Find where the given text appears and provide that cell's center as (x, y) coordinate. 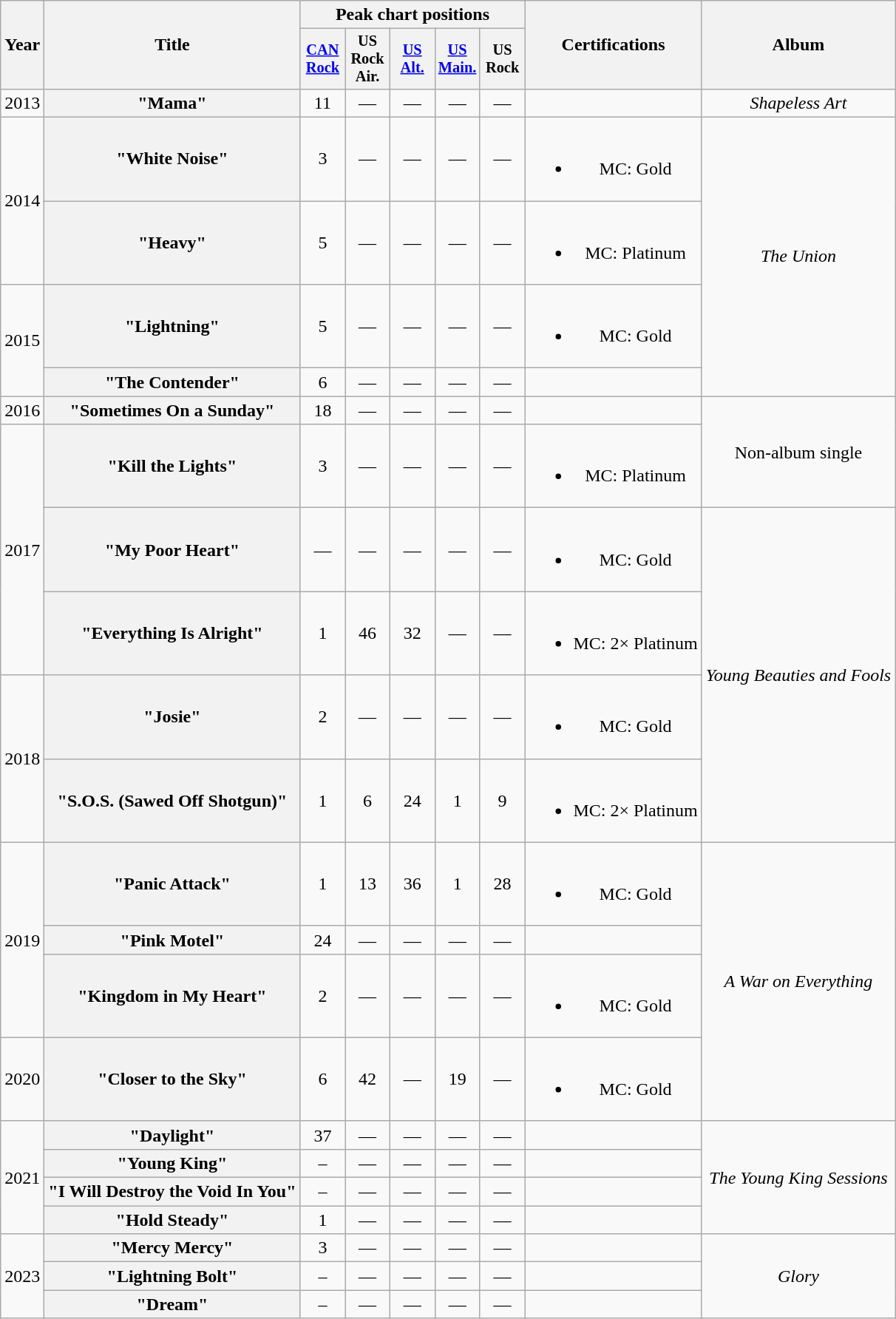
2021 (22, 1177)
"My Poor Heart" (172, 550)
"Lightning Bolt" (172, 1276)
"Dream" (172, 1304)
13 (368, 884)
"S.O.S. (Sawed Off Shotgun)" (172, 800)
"Josie" (172, 717)
42 (368, 1079)
"Pink Motel" (172, 940)
"Daylight" (172, 1135)
18 (322, 410)
"Sometimes On a Sunday" (172, 410)
2023 (22, 1276)
Peak chart positions (413, 15)
Title (172, 45)
Young Beauties and Fools (798, 675)
Shapeless Art (798, 103)
"Young King" (172, 1163)
"Heavy" (172, 243)
USRockAir. (368, 59)
"Hold Steady" (172, 1220)
Year (22, 45)
Glory (798, 1276)
USRock (503, 59)
36 (413, 884)
19 (457, 1079)
2014 (22, 201)
2016 (22, 410)
"Mercy Mercy" (172, 1248)
USAlt. (413, 59)
"Lightning" (172, 327)
"The Contender" (172, 382)
Certifications (614, 45)
CANRock (322, 59)
"Kill the Lights" (172, 466)
2018 (22, 759)
"Mama" (172, 103)
2017 (22, 550)
11 (322, 103)
Album (798, 45)
32 (413, 633)
The Young King Sessions (798, 1177)
2015 (22, 340)
"Closer to the Sky" (172, 1079)
2013 (22, 103)
2020 (22, 1079)
The Union (798, 257)
"Everything Is Alright" (172, 633)
"I Will Destroy the Void In You" (172, 1192)
9 (503, 800)
46 (368, 633)
A War on Everything (798, 982)
"Panic Attack" (172, 884)
28 (503, 884)
"White Noise" (172, 160)
"Kingdom in My Heart" (172, 995)
2019 (22, 940)
Non-album single (798, 452)
USMain. (457, 59)
37 (322, 1135)
